Capture the cell that displays the provided text and extract its (X, Y) central coordinate. 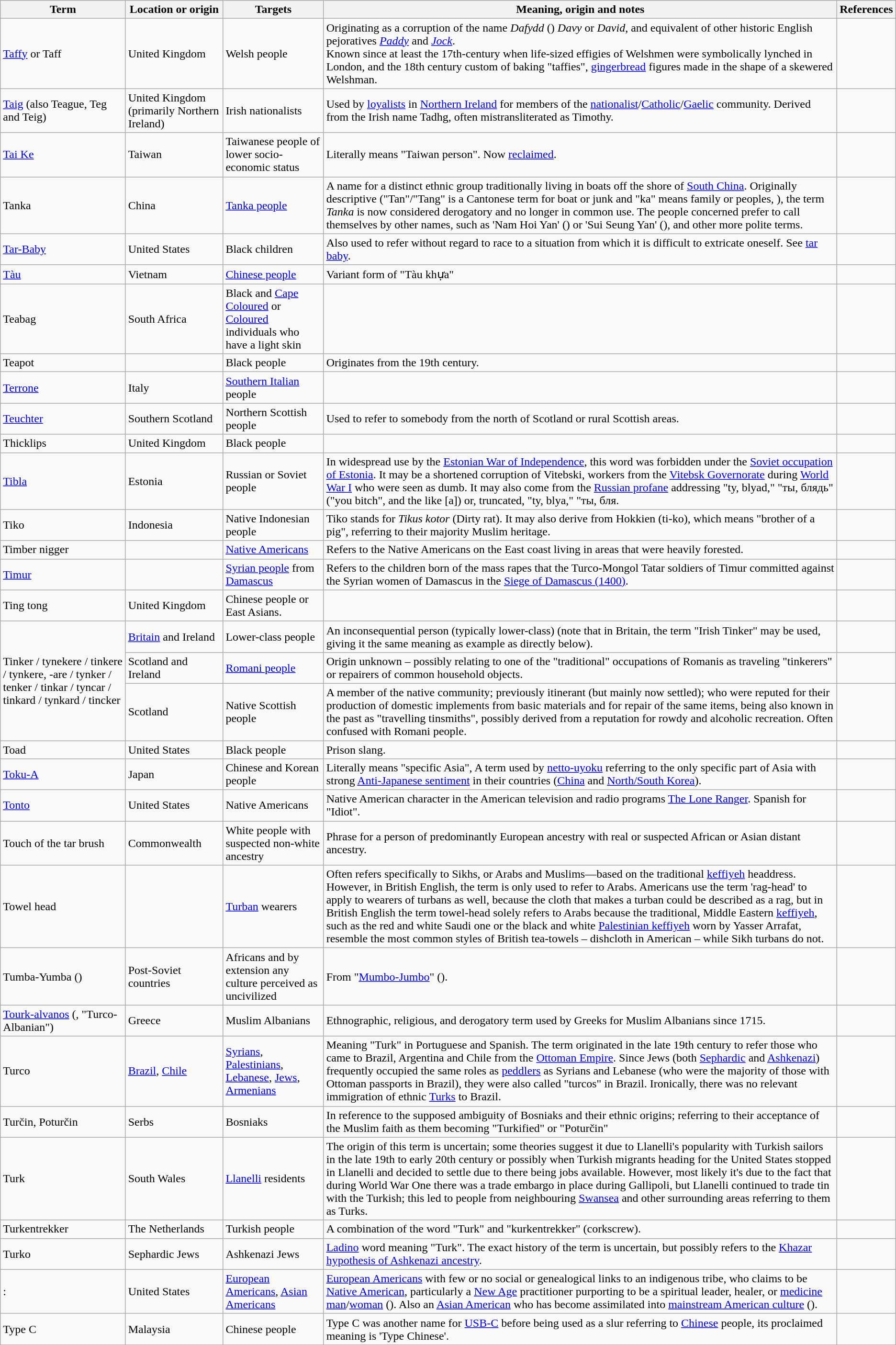
Used to refer to somebody from the north of Scotland or rural Scottish areas. (580, 418)
The Netherlands (174, 1229)
Ethnographic, religious, and derogatory term used by Greeks for Muslim Albanians since 1715. (580, 1021)
: (63, 1291)
Timur (63, 575)
Black children (273, 249)
Romani people (273, 667)
Southern Italian people (273, 388)
Teabag (63, 319)
Turk (63, 1179)
Type C (63, 1329)
Italy (174, 388)
Prison slang. (580, 749)
Tourk-alvanos (, "Turco-Albanian") (63, 1021)
South Africa (174, 319)
Tai Ke (63, 155)
Scotland and Ireland (174, 667)
Turčin, Poturčin (63, 1121)
Ashkenazi Jews (273, 1254)
Tiko (63, 525)
Term (63, 10)
Location or origin (174, 10)
Syrians, Palestinians, Lebanese, Jews, Armenians (273, 1071)
Tanka (63, 205)
Refers to the Native Americans on the East coast living in areas that were heavily forested. (580, 550)
Turban wearers (273, 907)
From "Mumbo-Jumbo" (). (580, 977)
Teapot (63, 363)
Native Indonesian people (273, 525)
Llanelli residents (273, 1179)
Teuchter (63, 418)
Lower-class people (273, 637)
European Americans, Asian Americans (273, 1291)
Commonwealth (174, 843)
Tàu (63, 274)
A combination of the word "Turk" and "kurkentrekker" (corkscrew). (580, 1229)
Britain and Ireland (174, 637)
Variant form of "Tàu khựa" (580, 274)
Tar-Baby (63, 249)
Taig (also Teague, Teg and Teig) (63, 111)
Indonesia (174, 525)
Black and Cape Coloured or Coloured individuals who have a light skin (273, 319)
Toku-A (63, 775)
Irish nationalists (273, 111)
Greece (174, 1021)
Vietnam (174, 274)
Ting tong (63, 605)
Literally means "Taiwan person". Now reclaimed. (580, 155)
Turco (63, 1071)
Japan (174, 775)
Native Scottish people (273, 712)
Taiwan (174, 155)
Syrian people from Damascus (273, 575)
Tinker / tynekere / tinkere / tynkere, -are / tynker / tenker / tinkar / tyncar / tinkard / tynkard / tincker (63, 681)
Africans and by extension any culture perceived as uncivilized (273, 977)
Turko (63, 1254)
Serbs (174, 1121)
Turkentrekker (63, 1229)
Type C was another name for USB-C before being used as a slur referring to Chinese people, its proclaimed meaning is 'Type Chinese'. (580, 1329)
Timber nigger (63, 550)
Chinese people or East Asians. (273, 605)
Estonia (174, 481)
Muslim Albanians (273, 1021)
Taiwanese people of lower socio-economic status (273, 155)
Native American character in the American television and radio programs The Lone Ranger. Spanish for "Idiot". (580, 805)
Brazil, Chile (174, 1071)
South Wales (174, 1179)
China (174, 205)
Terrone (63, 388)
Tanka people (273, 205)
Welsh people (273, 54)
White people with suspected non-white ancestry (273, 843)
Bosniaks (273, 1121)
Ladino word meaning "Turk". The exact history of the term is uncertain, but possibly refers to the Khazar hypothesis of Ashkenazi ancestry. (580, 1254)
Meaning, origin and notes (580, 10)
Tibla (63, 481)
Targets (273, 10)
Taffy or Taff (63, 54)
References (866, 10)
Also used to refer without regard to race to a situation from which it is difficult to extricate oneself. See tar baby. (580, 249)
Tonto (63, 805)
Russian or Soviet people (273, 481)
Southern Scotland (174, 418)
Tumba-Yumba () (63, 977)
Sephardic Jews (174, 1254)
Toad (63, 749)
Post-Soviet countries (174, 977)
Phrase for a person of predominantly European ancestry with real or suspected African or Asian distant ancestry. (580, 843)
Turkish people (273, 1229)
Chinese and Korean people (273, 775)
Thicklips (63, 443)
Touch of the tar brush (63, 843)
Towel head (63, 907)
Originates from the 19th century. (580, 363)
Scotland (174, 712)
United Kingdom (primarily Northern Ireland) (174, 111)
Malaysia (174, 1329)
Northern Scottish people (273, 418)
